Capture the cell that displays the provided text and extract its (x, y) central coordinate. 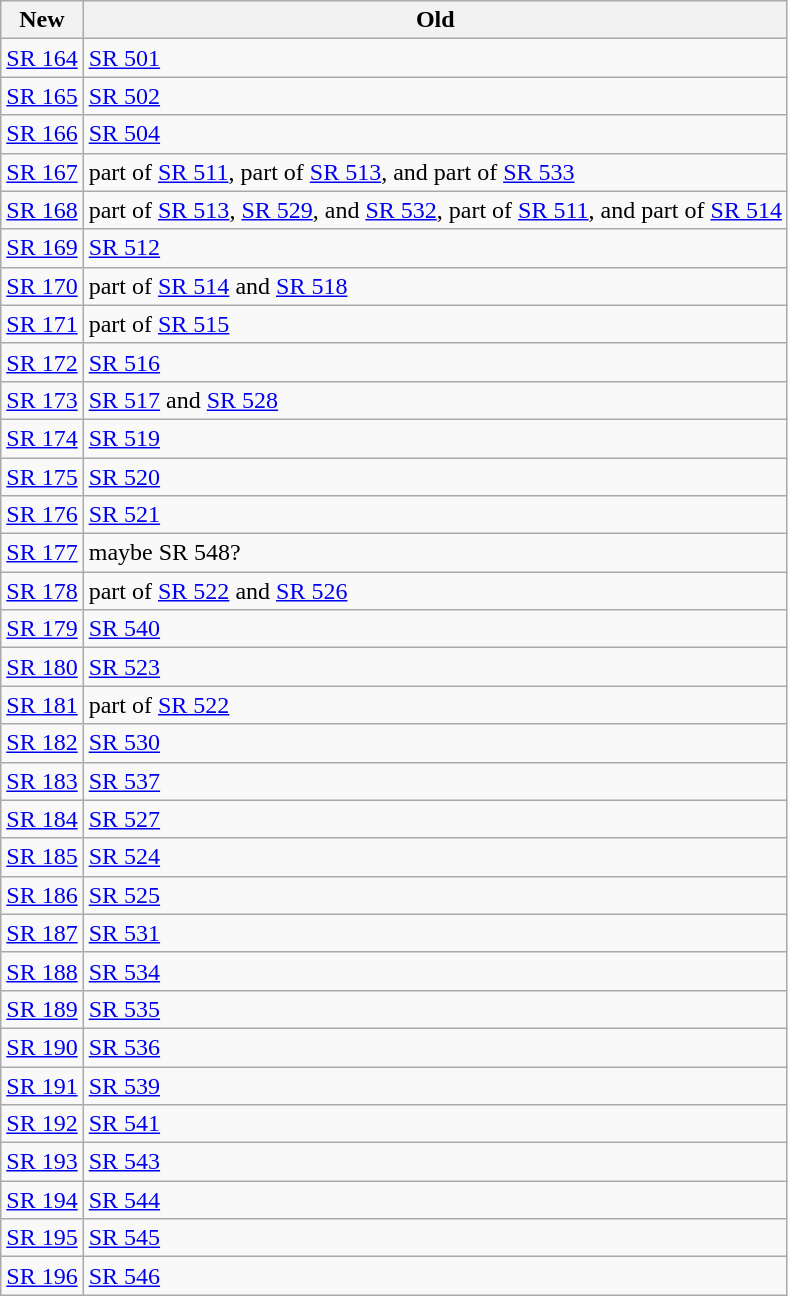
SR 172 (42, 362)
maybe SR 548? (435, 553)
SR 171 (42, 324)
SR 517 and SR 528 (435, 400)
SR 504 (435, 134)
SR 540 (435, 629)
SR 544 (435, 1200)
SR 175 (42, 477)
SR 187 (42, 933)
part of SR 514 and SR 518 (435, 286)
part of SR 513, SR 529, and SR 532, part of SR 511, and part of SR 514 (435, 210)
SR 180 (42, 667)
SR 174 (42, 438)
New (42, 20)
SR 165 (42, 96)
SR 184 (42, 819)
SR 520 (435, 477)
SR 178 (42, 591)
part of SR 522 and SR 526 (435, 591)
SR 177 (42, 553)
SR 164 (42, 58)
SR 546 (435, 1276)
SR 535 (435, 1009)
SR 194 (42, 1200)
SR 523 (435, 667)
part of SR 522 (435, 705)
SR 512 (435, 248)
SR 188 (42, 971)
part of SR 511, part of SR 513, and part of SR 533 (435, 172)
SR 167 (42, 172)
SR 539 (435, 1085)
SR 195 (42, 1238)
SR 519 (435, 438)
SR 182 (42, 743)
SR 181 (42, 705)
SR 525 (435, 895)
SR 166 (42, 134)
SR 521 (435, 515)
SR 524 (435, 857)
SR 190 (42, 1047)
SR 176 (42, 515)
SR 196 (42, 1276)
SR 516 (435, 362)
SR 191 (42, 1085)
SR 183 (42, 781)
SR 168 (42, 210)
SR 192 (42, 1124)
SR 186 (42, 895)
SR 543 (435, 1162)
SR 534 (435, 971)
SR 531 (435, 933)
part of SR 515 (435, 324)
SR 545 (435, 1238)
SR 537 (435, 781)
SR 170 (42, 286)
SR 536 (435, 1047)
SR 530 (435, 743)
SR 541 (435, 1124)
SR 179 (42, 629)
SR 501 (435, 58)
SR 169 (42, 248)
SR 502 (435, 96)
SR 173 (42, 400)
SR 189 (42, 1009)
SR 185 (42, 857)
SR 193 (42, 1162)
SR 527 (435, 819)
Old (435, 20)
